Find where the given text appears and provide that cell's center as (x, y) coordinate. 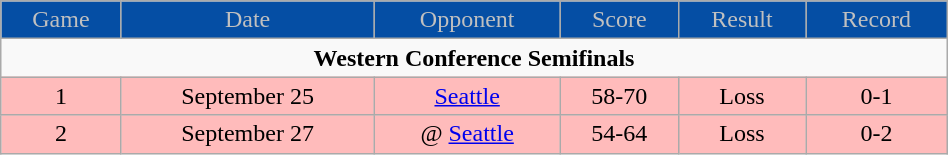
Opponent (467, 20)
Game (61, 20)
September 25 (248, 96)
Result (742, 20)
54-64 (619, 134)
Seattle (467, 96)
58-70 (619, 96)
Score (619, 20)
2 (61, 134)
Western Conference Semifinals (474, 58)
September 27 (248, 134)
Date (248, 20)
@ Seattle (467, 134)
1 (61, 96)
0-1 (877, 96)
0-2 (877, 134)
Record (877, 20)
